For the text-containing cell, return its midpoint in [X, Y] coordinate format. 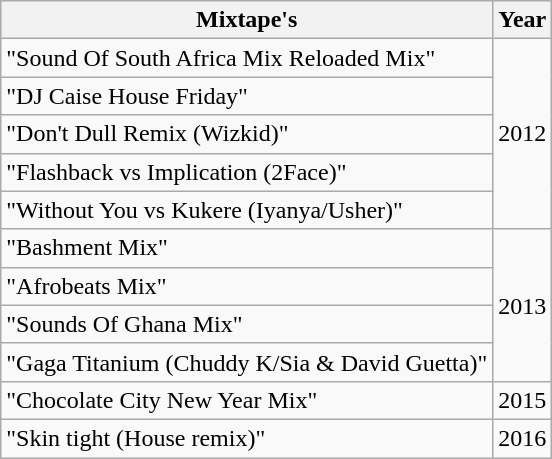
"Bashment Mix" [247, 248]
Mixtape's [247, 20]
2015 [522, 400]
2016 [522, 438]
"Gaga Titanium (Chuddy K/Sia & David Guetta)" [247, 362]
"Chocolate City New Year Mix" [247, 400]
Year [522, 20]
2013 [522, 305]
"Afrobeats Mix" [247, 286]
"DJ Caise House Friday" [247, 96]
"Skin tight (House remix)" [247, 438]
"Without You vs Kukere (Iyanya/Usher)" [247, 210]
"Don't Dull Remix (Wizkid)" [247, 134]
"Sounds Of Ghana Mix" [247, 324]
"Sound Of South Africa Mix Reloaded Mix" [247, 58]
2012 [522, 134]
"Flashback vs Implication (2Face)" [247, 172]
